Find where the given text appears and provide that cell's center as (X, Y) coordinate. 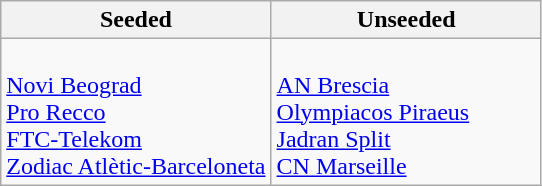
Seeded (136, 20)
AN Brescia Olympiacos Piraeus Jadran Split CN Marseille (406, 112)
Novi Beograd Pro Recco FTC-Telekom Zodiac Atlètic-Barceloneta (136, 112)
Unseeded (406, 20)
